Extract the [X, Y] coordinate from the center of the cell holding the provided text.  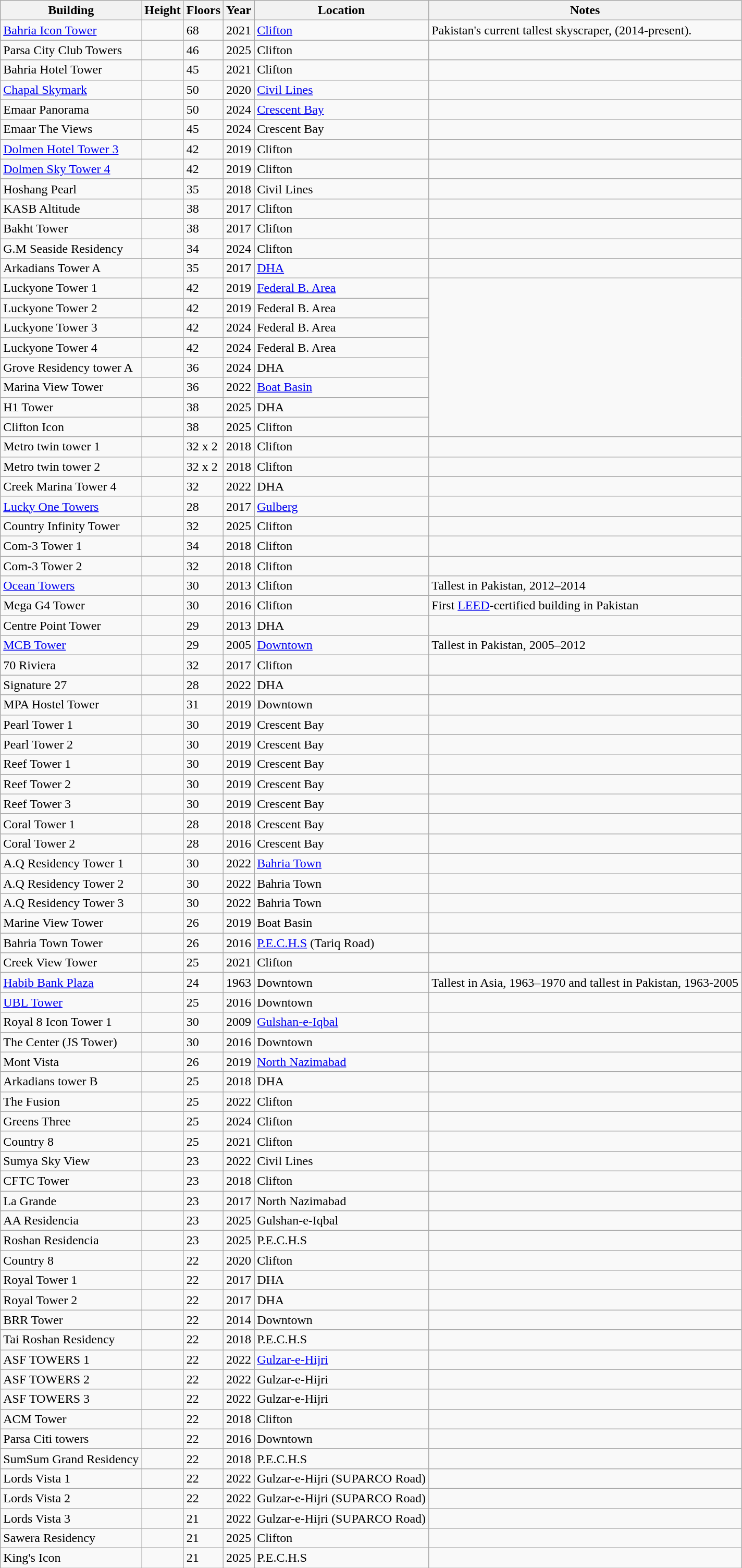
MPA Hostel Tower [71, 705]
Reef Tower 2 [71, 784]
MCB Tower [71, 645]
Emaar Panorama [71, 109]
Notes [585, 10]
24 [203, 983]
46 [203, 50]
Height [163, 10]
Coral Tower 1 [71, 824]
A.Q Residency Tower 3 [71, 903]
Grove Residency tower A [71, 367]
KASB Altitude [71, 209]
Lords Vista 3 [71, 1518]
SumSum Grand Residency [71, 1459]
G.M Seaside Residency [71, 249]
2005 [239, 645]
Hoshang Pearl [71, 189]
First LEED-certified building in Pakistan [585, 606]
ASF TOWERS 1 [71, 1359]
Parsa City Club Towers [71, 50]
P.E.C.H.S (Tariq Road) [342, 943]
Bahria Hotel Tower [71, 70]
Chapal Skymark [71, 90]
Metro twin tower 2 [71, 467]
Emaar The Views [71, 129]
The Center (JS Tower) [71, 1042]
BRR Tower [71, 1320]
King's Icon [71, 1558]
Sumya Sky View [71, 1161]
Floors [203, 10]
Year [239, 10]
Arkadians Tower A [71, 268]
Roshan Residencia [71, 1241]
Location [342, 10]
H1 Tower [71, 407]
A.Q Residency Tower 1 [71, 863]
Royal Tower 2 [71, 1300]
31 [203, 705]
The Fusion [71, 1101]
Com-3 Tower 1 [71, 546]
Coral Tower 2 [71, 843]
Arkadians tower B [71, 1082]
Pearl Tower 2 [71, 744]
Marine View Tower [71, 923]
Ocean Towers [71, 586]
Mont Vista [71, 1062]
Pearl Tower 1 [71, 725]
Creek Marina Tower 4 [71, 486]
Lords Vista 1 [71, 1478]
Tallest in Pakistan, 2005–2012 [585, 645]
Tai Roshan Residency [71, 1340]
Gulberg [342, 506]
Dolmen Hotel Tower 3 [71, 149]
Sawera Residency [71, 1538]
Bahria Icon Tower [71, 30]
Greens Three [71, 1121]
La Grande [71, 1200]
1963 [239, 983]
70 Riviera [71, 665]
Country Infinity Tower [71, 526]
Mega G4 Tower [71, 606]
Metro twin tower 1 [71, 447]
Clifton Icon [71, 427]
Lords Vista 2 [71, 1498]
Royal Tower 1 [71, 1280]
Creek View Tower [71, 963]
Com-3 Tower 2 [71, 566]
Dolmen Sky Tower 4 [71, 169]
Parsa Citi towers [71, 1439]
A.Q Residency Tower 2 [71, 884]
Building [71, 10]
Marina View Tower [71, 387]
68 [203, 30]
AA Residencia [71, 1221]
Habib Bank Plaza [71, 983]
2009 [239, 1022]
Pakistan's current tallest skyscraper, (2014-present). [585, 30]
Signature 27 [71, 685]
Luckyone Tower 3 [71, 328]
Tallest in Pakistan, 2012–2014 [585, 586]
CFTC Tower [71, 1181]
Tallest in Asia, 1963–1970 and tallest in Pakistan, 1963-2005 [585, 983]
Luckyone Tower 4 [71, 348]
Bakht Tower [71, 228]
Royal 8 Icon Tower 1 [71, 1022]
Reef Tower 1 [71, 764]
ASF TOWERS 2 [71, 1379]
2014 [239, 1320]
UBL Tower [71, 1002]
Centre Point Tower [71, 626]
Reef Tower 3 [71, 804]
Luckyone Tower 2 [71, 308]
ACM Tower [71, 1419]
Lucky One Towers [71, 506]
Bahria Town Tower [71, 943]
ASF TOWERS 3 [71, 1399]
Luckyone Tower 1 [71, 288]
